Output the [X, Y] coordinate of the center of the cell containing the given text.  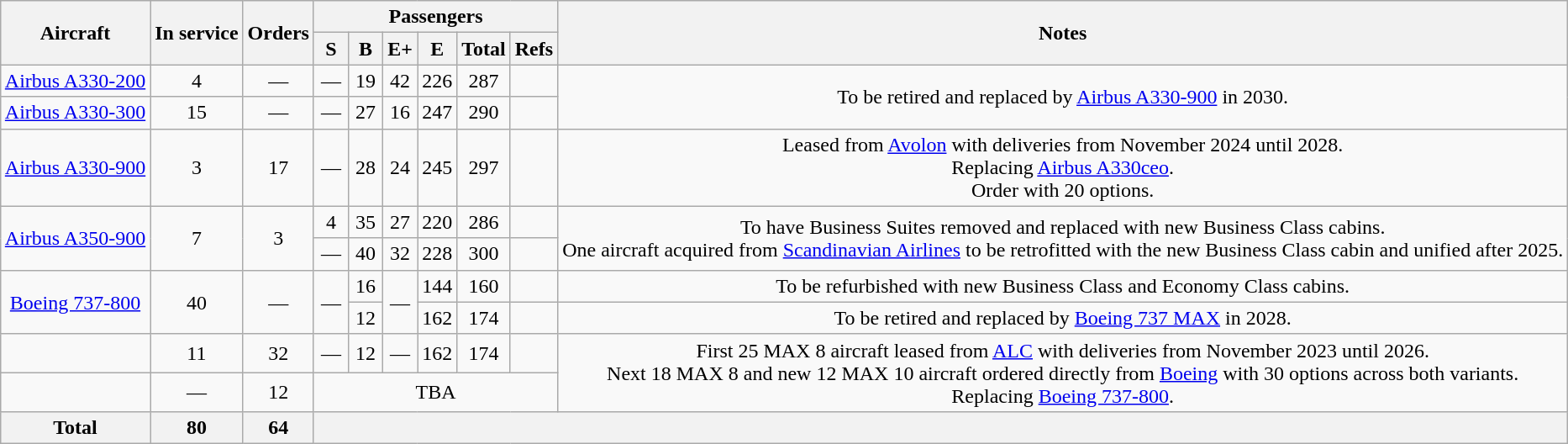
Notes [1063, 33]
Orders [278, 33]
290 [484, 113]
Airbus A330-900 [75, 167]
11 [197, 353]
297 [484, 167]
287 [484, 81]
226 [437, 81]
35 [366, 222]
19 [366, 81]
Airbus A330-200 [75, 81]
E+ [400, 49]
Airbus A330-300 [75, 113]
64 [278, 427]
Boeing 737-800 [75, 302]
TBA [435, 392]
To be refurbished with new Business Class and Economy Class cabins. [1063, 286]
Airbus A350-900 [75, 238]
80 [197, 427]
300 [484, 254]
To be retired and replaced by Boeing 737 MAX in 2028. [1063, 318]
247 [437, 113]
245 [437, 167]
220 [437, 222]
15 [197, 113]
Leased from Avolon with deliveries from November 2024 until 2028.Replacing Airbus A330ceo.Order with 20 options. [1063, 167]
Refs [534, 49]
160 [484, 286]
7 [197, 238]
To be retired and replaced by Airbus A330-900 in 2030. [1063, 97]
Passengers [435, 17]
E [437, 49]
42 [400, 81]
In service [197, 33]
S [331, 49]
B [366, 49]
17 [278, 167]
144 [437, 286]
Aircraft [75, 33]
286 [484, 222]
24 [400, 167]
228 [437, 254]
28 [366, 167]
